Return [x, y] of the center of cell containing provided text 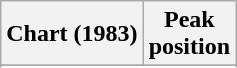
Peakposition [189, 34]
Chart (1983) [72, 34]
